Return the (X, Y) coordinate for the center point of the cell that contains the specified text.  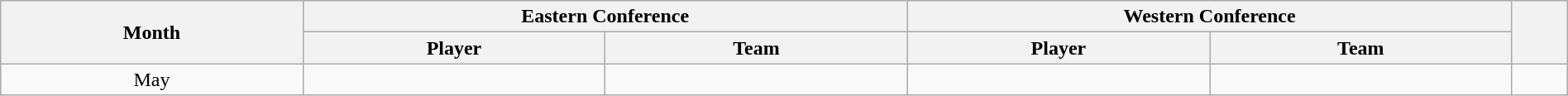
Eastern Conference (605, 17)
Western Conference (1209, 17)
Month (152, 32)
May (152, 79)
